Locate the cell with the specified text and output its [x, y] center coordinate. 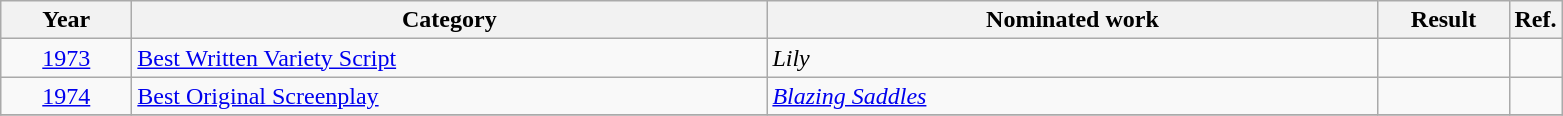
1973 [66, 58]
Category [450, 20]
Result [1444, 20]
Year [66, 20]
1974 [66, 96]
Nominated work [1072, 20]
Best Written Variety Script [450, 58]
Blazing Saddles [1072, 96]
Ref. [1536, 20]
Best Original Screenplay [450, 96]
Lily [1072, 58]
